Scan for the cell matching the given text and deliver its (x, y) coordinate at center. 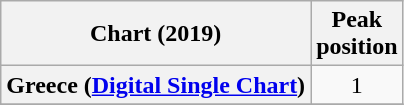
Greece (Digital Single Chart) (156, 85)
Peakposition (357, 34)
Chart (2019) (156, 34)
1 (357, 85)
